For the text-containing cell, return its midpoint in (X, Y) coordinate format. 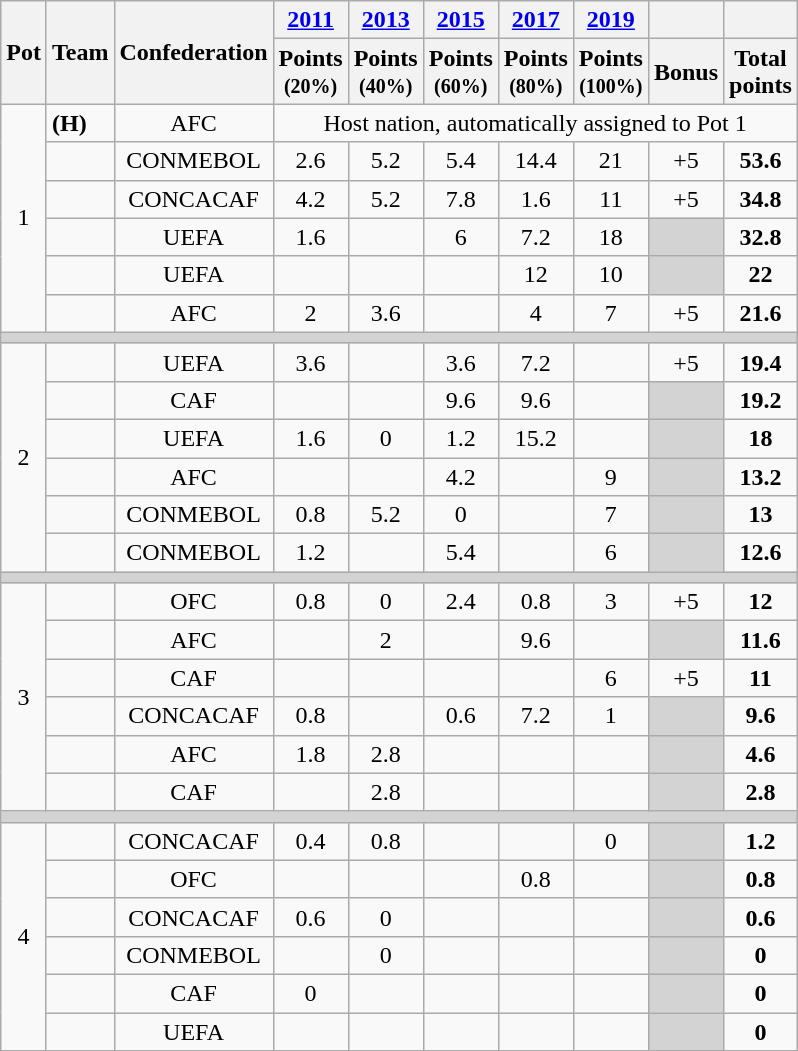
13.2 (761, 477)
0.4 (310, 841)
22 (761, 275)
1.8 (310, 754)
15.2 (536, 438)
2013 (386, 20)
2.4 (460, 602)
Totalpoints (761, 72)
Points(80%) (536, 72)
32.8 (761, 237)
Pot (24, 52)
Points(100%) (610, 72)
34.8 (761, 199)
2015 (460, 20)
4.6 (761, 754)
Confederation (194, 52)
13 (761, 515)
Points(60%) (460, 72)
10 (610, 275)
11.6 (761, 640)
Points(40%) (386, 72)
9 (610, 477)
Bonus (686, 72)
12.6 (761, 553)
2011 (310, 20)
2.6 (310, 161)
21 (610, 161)
2017 (536, 20)
Team (80, 52)
14.4 (536, 161)
19.4 (761, 362)
Points(20%) (310, 72)
2019 (610, 20)
53.6 (761, 161)
7.8 (460, 199)
Host nation, automatically assigned to Pot 1 (535, 123)
21.6 (761, 313)
(H) (80, 123)
19.2 (761, 400)
